Capture the cell that displays the provided text and extract its [x, y] central coordinate. 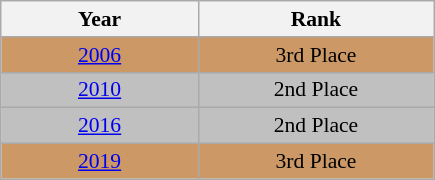
2006 [100, 55]
Rank [316, 19]
2010 [100, 90]
2016 [100, 126]
Year [100, 19]
2019 [100, 162]
